Pinpoint the cell where the given text exists, returning its (x, y) midpoint coordinate. 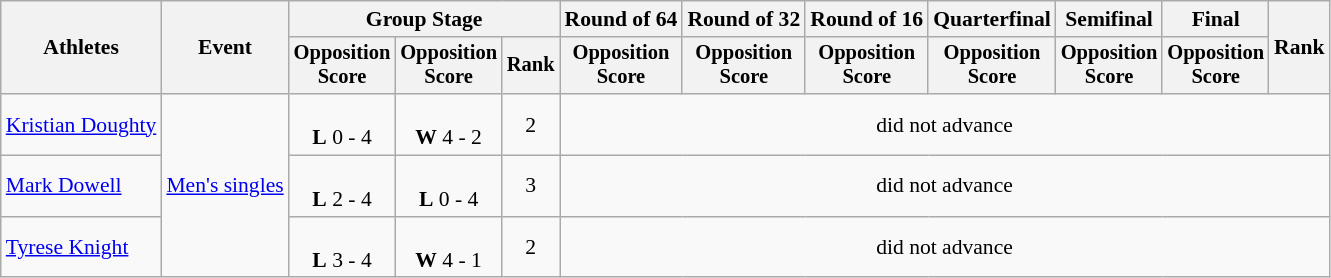
Men's singles (224, 186)
Round of 16 (866, 19)
Round of 32 (744, 19)
W 4 - 1 (448, 248)
Round of 64 (622, 19)
Tyrese Knight (82, 248)
W 4 - 2 (448, 124)
Group Stage (424, 19)
Kristian Doughty (82, 124)
Final (1216, 19)
3 (531, 186)
L 2 - 4 (342, 186)
Event (224, 48)
Quarterfinal (992, 19)
L 3 - 4 (342, 248)
Mark Dowell (82, 186)
Semifinal (1110, 19)
Athletes (82, 48)
